Scan for the cell matching the given text and deliver its [X, Y] coordinate at center. 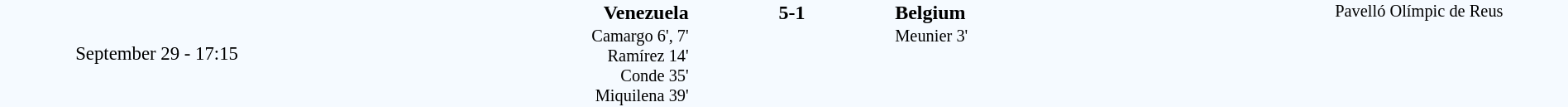
5-1 [791, 12]
Venezuela [501, 12]
Pavelló Olímpic de Reus [1419, 53]
Belgium [1082, 12]
Meunier 3' [1082, 66]
Camargo 6', 7'Ramírez 14'Conde 35'Miquilena 39' [501, 66]
September 29 - 17:15 [157, 53]
